Capture the cell that displays the provided text and extract its [x, y] central coordinate. 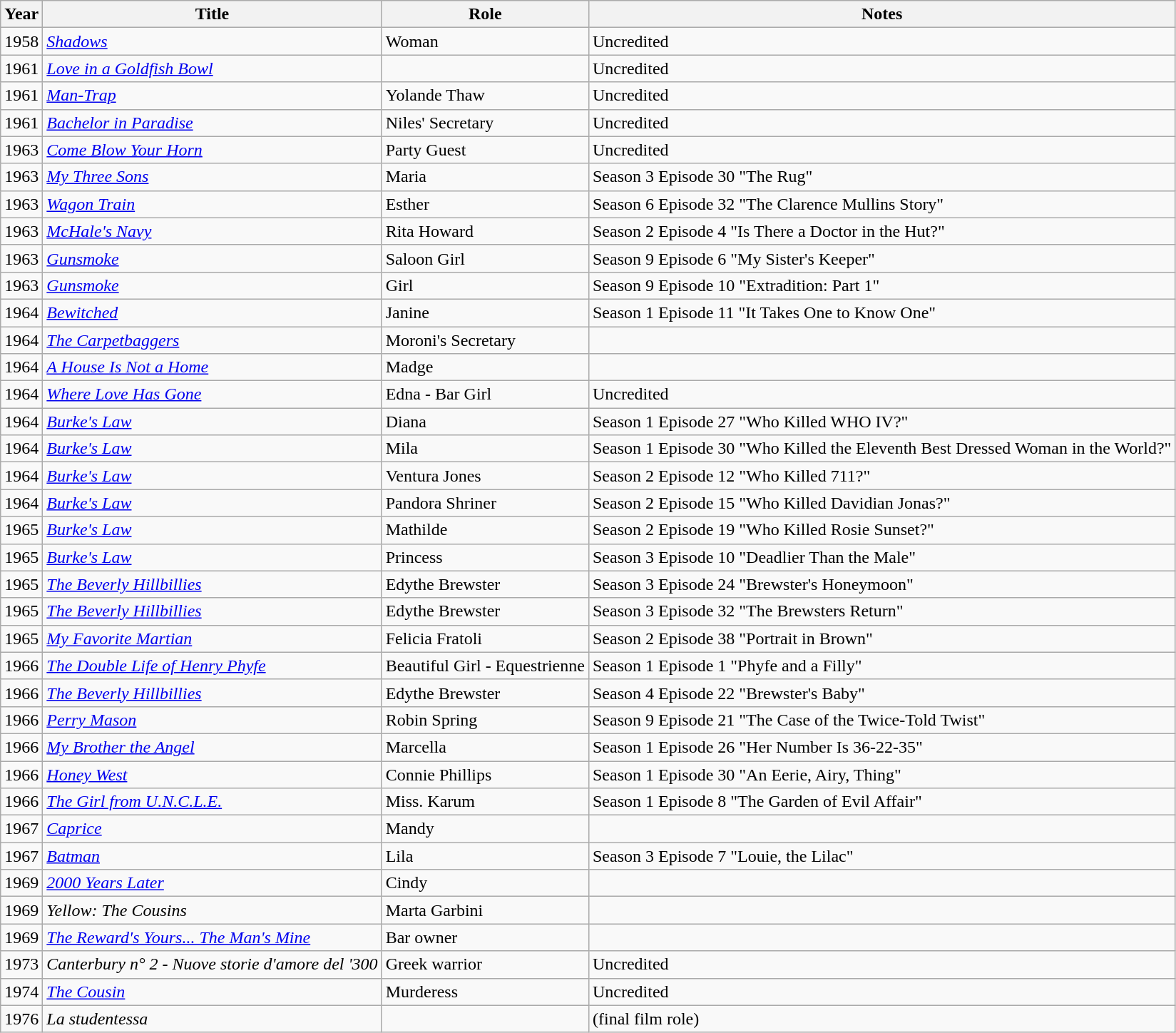
Marta Garbini [485, 910]
Yolande Thaw [485, 96]
Role [485, 14]
Year [21, 14]
Marcella [485, 747]
Title [213, 14]
The Cousin [213, 992]
Party Guest [485, 150]
Season 9 Episode 10 "Extradition: Part 1" [881, 285]
Season 3 Episode 30 "The Rug" [881, 177]
Season 2 Episode 12 "Who Killed 711?" [881, 476]
The Carpetbaggers [213, 340]
Come Blow Your Horn [213, 150]
Yellow: The Cousins [213, 910]
The Double Life of Henry Phyfe [213, 666]
Perry Mason [213, 720]
Caprice [213, 829]
Janine [485, 312]
Season 3 Episode 32 "The Brewsters Return" [881, 611]
My Three Sons [213, 177]
Moroni's Secretary [485, 340]
Girl [485, 285]
Bachelor in Paradise [213, 123]
Ventura Jones [485, 476]
2000 Years Later [213, 883]
Season 1 Episode 30 "An Eerie, Airy, Thing" [881, 774]
Princess [485, 557]
My Brother the Angel [213, 747]
Season 1 Episode 1 "Phyfe and a Filly" [881, 666]
Robin Spring [485, 720]
1958 [21, 41]
Season 9 Episode 6 "My Sister's Keeper" [881, 258]
My Favorite Martian [213, 638]
1976 [21, 1019]
Notes [881, 14]
Honey West [213, 774]
Season 1 Episode 11 "It Takes One to Know One" [881, 312]
A House Is Not a Home [213, 367]
1973 [21, 965]
The Reward's Yours... The Man's Mine [213, 937]
Maria [485, 177]
Season 2 Episode 38 "Portrait in Brown" [881, 638]
Saloon Girl [485, 258]
Murderess [485, 992]
Connie Phillips [485, 774]
Diana [485, 422]
Pandora Shriner [485, 503]
Season 9 Episode 21 "The Case of the Twice-Told Twist" [881, 720]
(final film role) [881, 1019]
Season 3 Episode 10 "Deadlier Than the Male" [881, 557]
Madge [485, 367]
Mila [485, 449]
Season 1 Episode 30 "Who Killed the Eleventh Best Dressed Woman in the World?" [881, 449]
Beautiful Girl - Equestrienne [485, 666]
Wagon Train [213, 204]
Miss. Karum [485, 802]
Season 4 Episode 22 "Brewster's Baby" [881, 693]
Greek warrior [485, 965]
McHale's Navy [213, 231]
Cindy [485, 883]
Batman [213, 856]
The Girl from U.N.C.L.E. [213, 802]
Man-Trap [213, 96]
Shadows [213, 41]
Bar owner [485, 937]
Mandy [485, 829]
Season 2 Episode 19 "Who Killed Rosie Sunset?" [881, 530]
Love in a Goldfish Bowl [213, 68]
Season 1 Episode 27 "Who Killed WHO IV?" [881, 422]
Woman [485, 41]
Season 6 Episode 32 "The Clarence Mullins Story" [881, 204]
Season 1 Episode 26 "Her Number Is 36-22-35" [881, 747]
1974 [21, 992]
Where Love Has Gone [213, 395]
Season 1 Episode 8 "The Garden of Evil Affair" [881, 802]
Mathilde [485, 530]
Canterbury n° 2 - Nuove storie d'amore del '300 [213, 965]
Lila [485, 856]
Season 2 Episode 15 "Who Killed Davidian Jonas?" [881, 503]
La studentessa [213, 1019]
Esther [485, 204]
Season 3 Episode 24 "Brewster's Honeymoon" [881, 584]
Edna - Bar Girl [485, 395]
Niles' Secretary [485, 123]
Rita Howard [485, 231]
Season 2 Episode 4 "Is There a Doctor in the Hut?" [881, 231]
Felicia Fratoli [485, 638]
Bewitched [213, 312]
Season 3 Episode 7 "Louie, the Lilac" [881, 856]
